Search for the cell housing the specified text and yield its [X, Y] center coordinate. 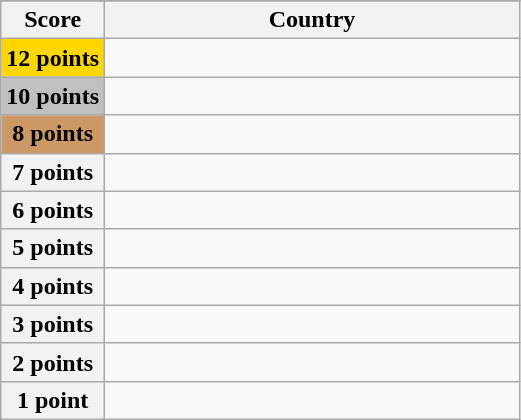
12 points [53, 58]
7 points [53, 172]
Country [312, 20]
Score [53, 20]
8 points [53, 134]
5 points [53, 248]
10 points [53, 96]
6 points [53, 210]
1 point [53, 400]
4 points [53, 286]
3 points [53, 324]
2 points [53, 362]
